Extract the (X, Y) coordinate from the center of the cell holding the provided text.  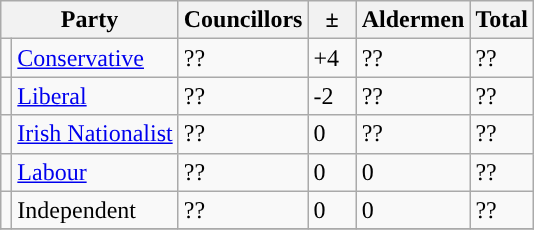
Conservative (95, 58)
Councillors (243, 20)
Total (502, 20)
± (332, 20)
Aldermen (413, 20)
Labour (95, 172)
Party (90, 20)
Liberal (95, 96)
Irish Nationalist (95, 134)
Independent (95, 210)
-2 (332, 96)
+4 (332, 58)
